Locate the cell with the specified text and output its [x, y] center coordinate. 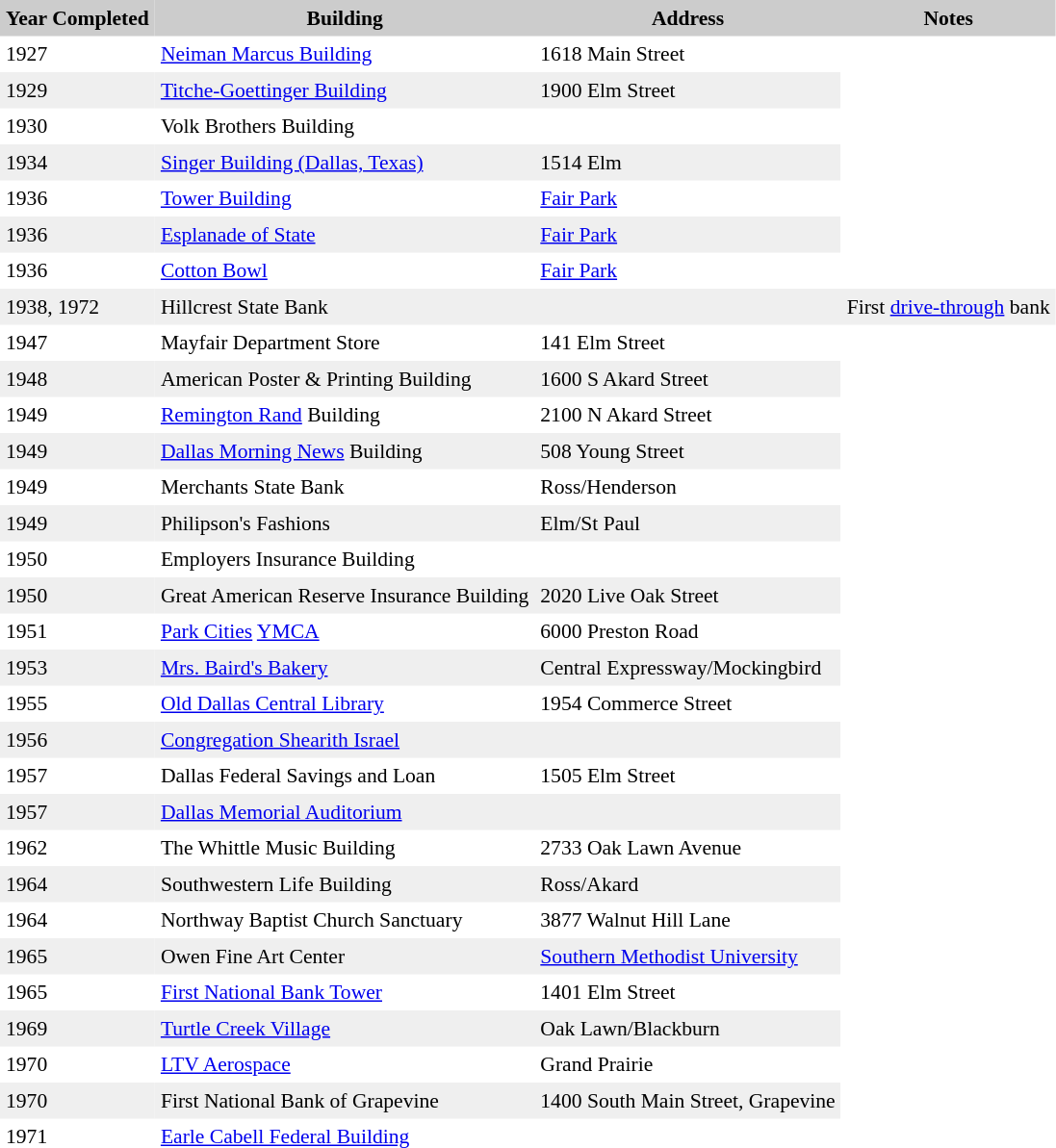
Southern Methodist University [687, 957]
Neiman Marcus Building [345, 55]
Old Dallas Central Library [345, 703]
508 Young Street [687, 451]
Dallas Federal Savings and Loan [345, 777]
First National Bank of Grapevine [345, 1101]
1600 S Akard Street [687, 379]
Remington Rand Building [345, 415]
Notes [949, 18]
2020 Live Oak Street [687, 596]
3877 Walnut Hill Lane [687, 921]
Hillcrest State Bank [345, 307]
First drive-through bank [949, 307]
Philipson's Fashions [345, 523]
1938, 1972 [77, 307]
Merchants State Bank [345, 488]
1930 [77, 126]
Volk Brothers Building [345, 126]
1956 [77, 740]
1505 Elm Street [687, 777]
Elm/St Paul [687, 523]
1948 [77, 379]
Ross/Akard [687, 884]
141 Elm Street [687, 344]
1401 Elm Street [687, 992]
1947 [77, 344]
1934 [77, 163]
Great American Reserve Insurance Building [345, 596]
1951 [77, 632]
1900 Elm Street [687, 90]
2100 N Akard Street [687, 415]
Ross/Henderson [687, 488]
Mayfair Department Store [345, 344]
Dallas Morning News Building [345, 451]
Oak Lawn/Blackburn [687, 1029]
1962 [77, 848]
Park Cities YMCA [345, 632]
Mrs. Baird's Bakery [345, 668]
1955 [77, 703]
Owen Fine Art Center [345, 957]
6000 Preston Road [687, 632]
1969 [77, 1029]
1953 [77, 668]
Southwestern Life Building [345, 884]
1514 Elm [687, 163]
Central Expressway/Mockingbird [687, 668]
1400 South Main Street, Grapevine [687, 1101]
Year Completed [77, 18]
American Poster & Printing Building [345, 379]
1929 [77, 90]
1618 Main Street [687, 55]
Esplanade of State [345, 235]
Singer Building (Dallas, Texas) [345, 163]
Northway Baptist Church Sanctuary [345, 921]
LTV Aerospace [345, 1065]
Building [345, 18]
Dallas Memorial Auditorium [345, 812]
Titche-Goettinger Building [345, 90]
1927 [77, 55]
1954 Commerce Street [687, 703]
Employers Insurance Building [345, 559]
First National Bank Tower [345, 992]
The Whittle Music Building [345, 848]
Address [687, 18]
Turtle Creek Village [345, 1029]
Congregation Shearith Israel [345, 740]
Grand Prairie [687, 1065]
Cotton Bowl [345, 270]
Tower Building [345, 199]
2733 Oak Lawn Avenue [687, 848]
